Find where the given text appears and provide that cell's center as [x, y] coordinate. 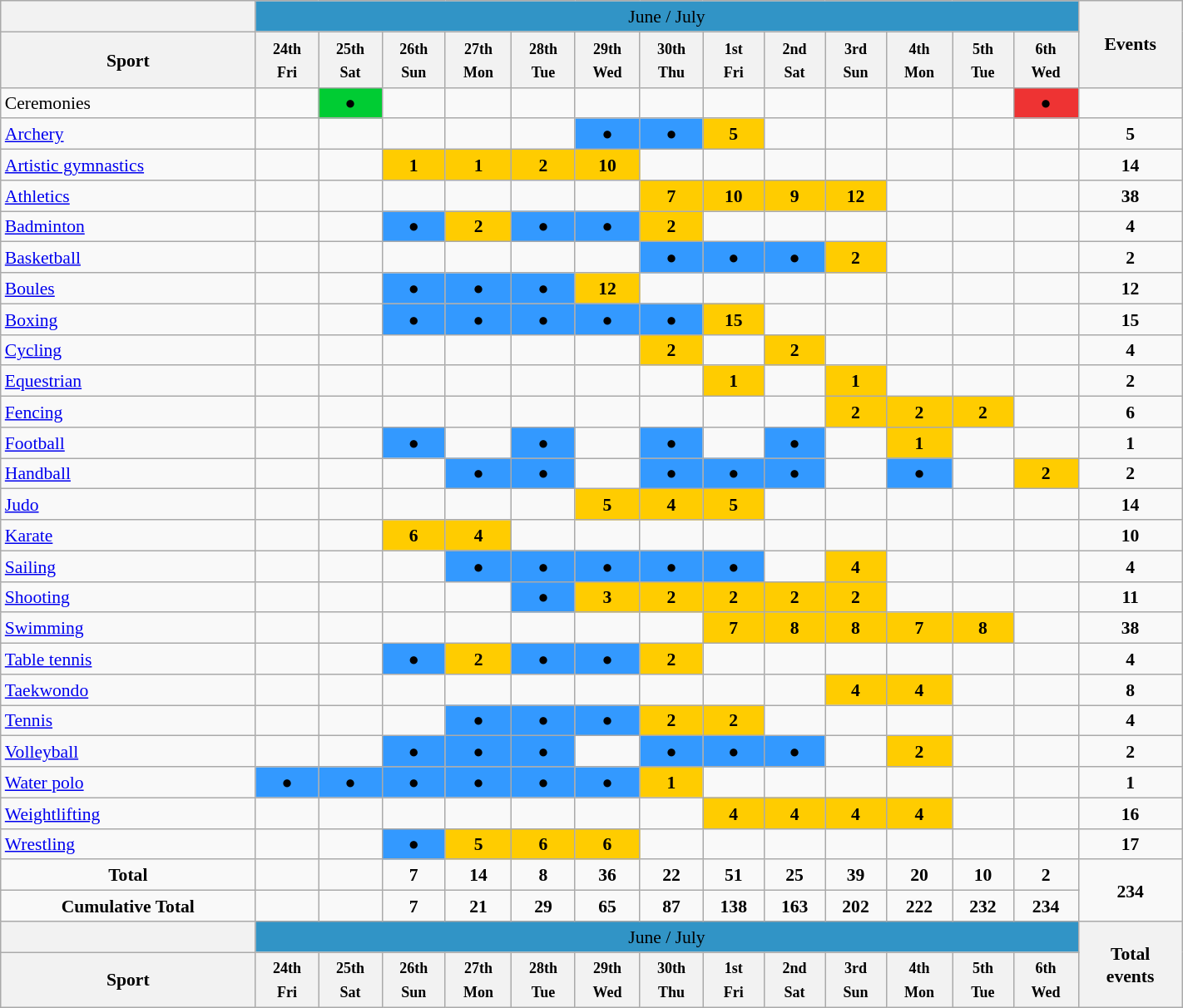
87 [671, 905]
222 [919, 905]
29 [543, 905]
Handball [128, 472]
Weightlifting [128, 813]
Badminton [128, 226]
202 [855, 905]
Volleyball [128, 752]
Water polo [128, 782]
17 [1130, 843]
39 [855, 875]
20 [919, 875]
9 [794, 195]
Ceremonies [128, 103]
21 [478, 905]
Sailing [128, 566]
Archery [128, 133]
Basketball [128, 258]
Taekwondo [128, 689]
Cumulative Total [128, 905]
Total [128, 875]
Cycling [128, 349]
65 [607, 905]
Karate [128, 536]
Fencing [128, 411]
25 [794, 875]
11 [1130, 597]
Tennis [128, 720]
36 [607, 875]
Swimming [128, 627]
163 [794, 905]
Totalevents [1130, 964]
Table tennis [128, 659]
3 [607, 597]
Boxing [128, 319]
Football [128, 442]
Judo [128, 504]
16 [1130, 813]
51 [734, 875]
Equestrian [128, 381]
Events [1130, 44]
232 [983, 905]
Athletics [128, 195]
Wrestling [128, 843]
Boules [128, 288]
138 [734, 905]
Artistic gymnastics [128, 165]
22 [671, 875]
Shooting [128, 597]
